Detect which cell encompasses the target text, then output its [x, y] center coordinate. 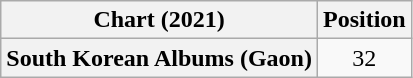
South Korean Albums (Gaon) [160, 58]
Position [364, 20]
32 [364, 58]
Chart (2021) [160, 20]
